Return (x, y) of the center of cell containing provided text 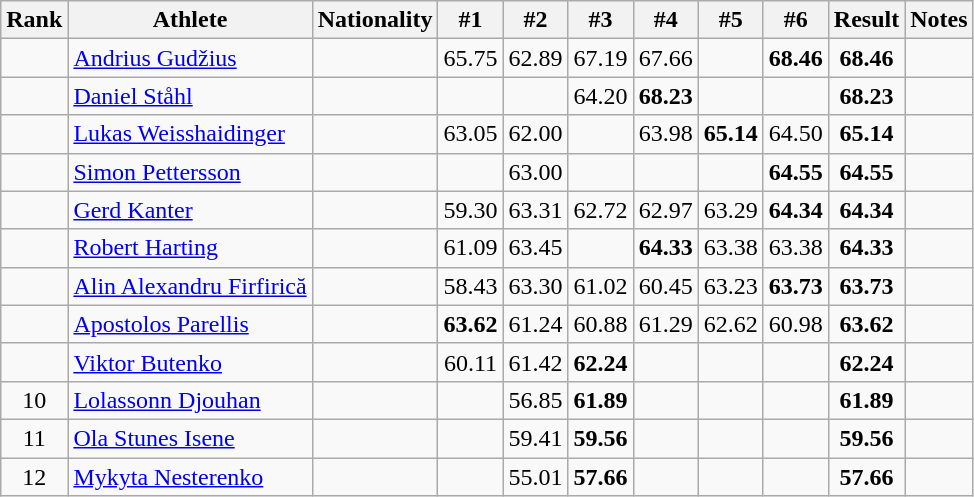
61.02 (600, 286)
Rank (34, 20)
11 (34, 438)
Apostolos Parellis (190, 324)
Nationality (375, 20)
63.23 (730, 286)
63.00 (536, 172)
#2 (536, 20)
67.66 (666, 58)
Lolassonn Djouhan (190, 400)
62.89 (536, 58)
62.97 (666, 210)
Viktor Butenko (190, 362)
61.24 (536, 324)
62.72 (600, 210)
65.75 (470, 58)
63.05 (470, 134)
64.20 (600, 96)
63.30 (536, 286)
62.00 (536, 134)
59.30 (470, 210)
Daniel Ståhl (190, 96)
61.29 (666, 324)
#4 (666, 20)
63.98 (666, 134)
#1 (470, 20)
60.88 (600, 324)
63.29 (730, 210)
Result (866, 20)
63.45 (536, 248)
55.01 (536, 477)
60.98 (796, 324)
63.31 (536, 210)
Notes (939, 20)
Alin Alexandru Firfirică (190, 286)
Athlete (190, 20)
Robert Harting (190, 248)
61.42 (536, 362)
59.41 (536, 438)
67.19 (600, 58)
58.43 (470, 286)
Lukas Weisshaidinger (190, 134)
Mykyta Nesterenko (190, 477)
Gerd Kanter (190, 210)
Ola Stunes Isene (190, 438)
#6 (796, 20)
Andrius Gudžius (190, 58)
#5 (730, 20)
62.62 (730, 324)
12 (34, 477)
Simon Pettersson (190, 172)
#3 (600, 20)
56.85 (536, 400)
60.45 (666, 286)
64.50 (796, 134)
61.09 (470, 248)
60.11 (470, 362)
10 (34, 400)
